Detect which cell encompasses the target text, then output its [x, y] center coordinate. 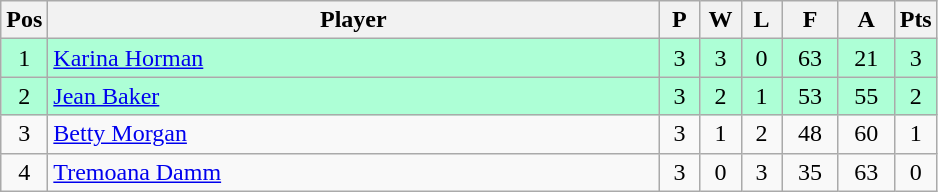
A [866, 20]
53 [810, 96]
Karina Horman [354, 58]
4 [24, 172]
W [720, 20]
Betty Morgan [354, 134]
35 [810, 172]
L [762, 20]
Pos [24, 20]
Tremoana Damm [354, 172]
F [810, 20]
55 [866, 96]
P [680, 20]
Player [354, 20]
60 [866, 134]
Jean Baker [354, 96]
48 [810, 134]
21 [866, 58]
Pts [916, 20]
